Find where the given text appears and provide that cell's center as [X, Y] coordinate. 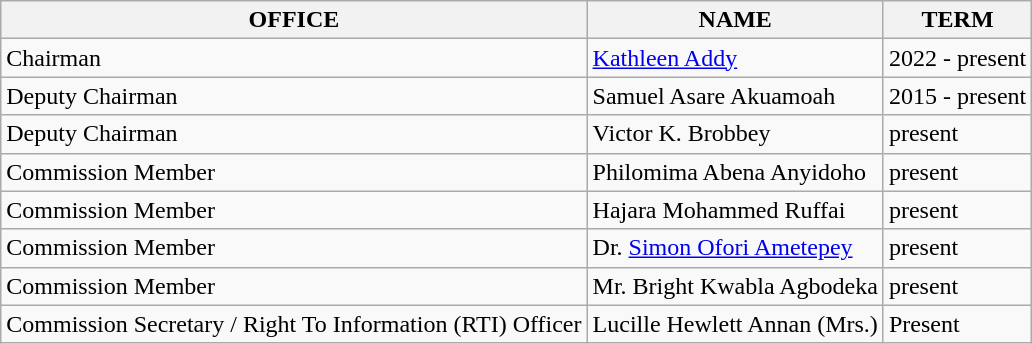
TERM [957, 20]
Hajara Mohammed Ruffai [735, 210]
Mr. Bright Kwabla Agbodeka [735, 286]
2015 - present [957, 96]
NAME [735, 20]
Victor K. Brobbey [735, 134]
2022 - present [957, 58]
Philomima Abena Anyidoho [735, 172]
Kathleen Addy [735, 58]
Dr. Simon Ofori Ametepey [735, 248]
Chairman [294, 58]
Present [957, 324]
OFFICE [294, 20]
Samuel Asare Akuamoah [735, 96]
Commission Secretary / Right To Information (RTI) Officer [294, 324]
Lucille Hewlett Annan (Mrs.) [735, 324]
